Extract the (X, Y) coordinate from the center of the cell holding the provided text.  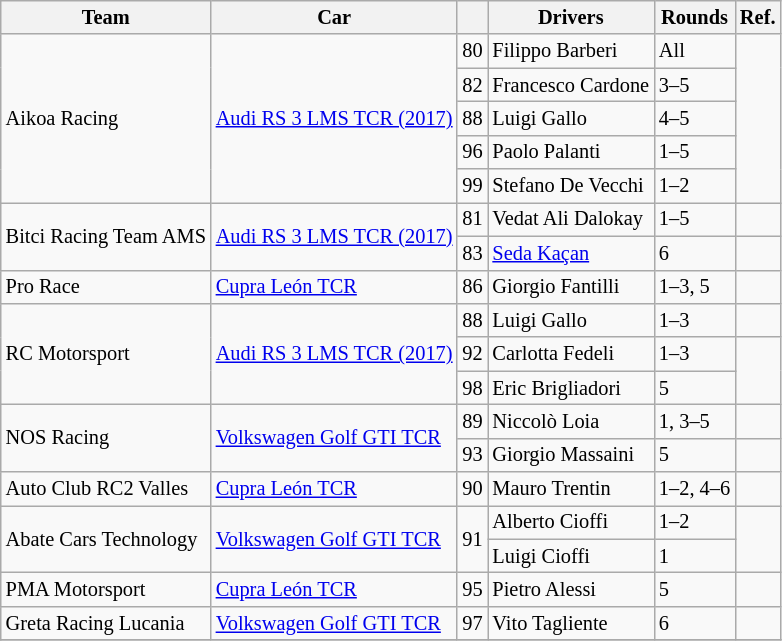
81 (472, 219)
Giorgio Fantilli (571, 287)
Abate Cars Technology (106, 538)
Mauro Trentin (571, 489)
93 (472, 455)
Bitci Racing Team AMS (106, 236)
1, 3–5 (694, 421)
83 (472, 253)
86 (472, 287)
80 (472, 51)
92 (472, 354)
Francesco Cardone (571, 85)
98 (472, 388)
91 (472, 538)
Auto Club RC2 Valles (106, 489)
Giorgio Massaini (571, 455)
Alberto Cioffi (571, 522)
Pietro Alessi (571, 589)
Eric Brigliadori (571, 388)
Filippo Barberi (571, 51)
Pro Race (106, 287)
82 (472, 85)
Paolo Palanti (571, 152)
Luigi Cioffi (571, 556)
Drivers (571, 17)
4–5 (694, 118)
Rounds (694, 17)
Aikoa Racing (106, 118)
Carlotta Fedeli (571, 354)
Ref. (758, 17)
89 (472, 421)
PMA Motorsport (106, 589)
RC Motorsport (106, 354)
Car (334, 17)
All (694, 51)
3–5 (694, 85)
Greta Racing Lucania (106, 623)
96 (472, 152)
NOS Racing (106, 438)
Team (106, 17)
Vito Tagliente (571, 623)
90 (472, 489)
Seda Kaçan (571, 253)
1–2, 4–6 (694, 489)
1 (694, 556)
97 (472, 623)
95 (472, 589)
Stefano De Vecchi (571, 186)
1–3, 5 (694, 287)
Vedat Ali Dalokay (571, 219)
99 (472, 186)
Niccolò Loia (571, 421)
